Pinpoint the cell where the given text exists, returning its (X, Y) midpoint coordinate. 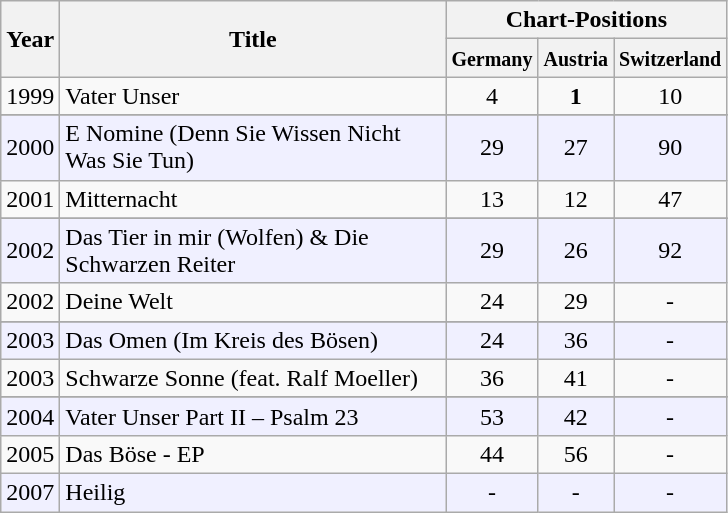
13 (492, 199)
10 (670, 96)
4 (492, 96)
Austria (576, 58)
Vater Unser Part II – Psalm 23 (253, 416)
90 (670, 148)
12 (576, 199)
27 (576, 148)
Schwarze Sonne (feat. Ralf Moeller) (253, 378)
56 (576, 454)
Mitternacht (253, 199)
Heilig (253, 492)
Das Böse - EP (253, 454)
53 (492, 416)
2007 (30, 492)
Das Tier in mir (Wolfen) & Die Schwarzen Reiter (253, 250)
Title (253, 39)
41 (576, 378)
2004 (30, 416)
Deine Welt (253, 302)
1 (576, 96)
Das Omen (Im Kreis des Bösen) (253, 340)
44 (492, 454)
Year (30, 39)
42 (576, 416)
2000 (30, 148)
1999 (30, 96)
2005 (30, 454)
Chart-Positions (586, 20)
2001 (30, 199)
26 (576, 250)
47 (670, 199)
Vater Unser (253, 96)
Germany (492, 58)
E Nomine (Denn Sie Wissen Nicht Was Sie Tun) (253, 148)
92 (670, 250)
Switzerland (670, 58)
